Provide the (X, Y) coordinate of the cell's center where the given text is located.  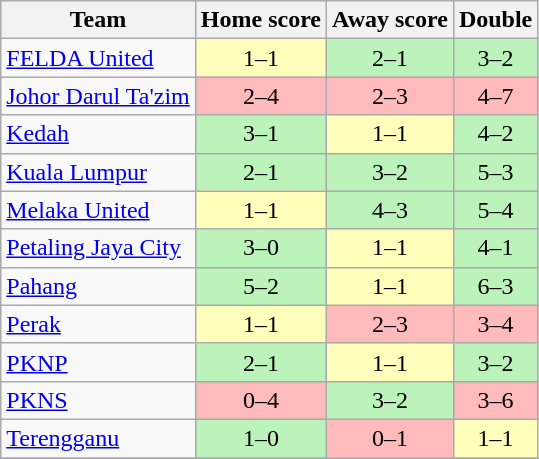
5–3 (495, 172)
FELDA United (98, 58)
4–2 (495, 134)
Perak (98, 324)
Melaka United (98, 210)
4–1 (495, 248)
3–4 (495, 324)
Kuala Lumpur (98, 172)
Pahang (98, 286)
Terengganu (98, 438)
Double (495, 20)
3–6 (495, 400)
Johor Darul Ta'zim (98, 96)
Petaling Jaya City (98, 248)
Team (98, 20)
1–0 (260, 438)
Home score (260, 20)
4–7 (495, 96)
Away score (390, 20)
5–4 (495, 210)
6–3 (495, 286)
4–3 (390, 210)
0–1 (390, 438)
Kedah (98, 134)
3–0 (260, 248)
2–4 (260, 96)
3–1 (260, 134)
PKNP (98, 362)
5–2 (260, 286)
PKNS (98, 400)
0–4 (260, 400)
